Detect which cell encompasses the target text, then output its (x, y) center coordinate. 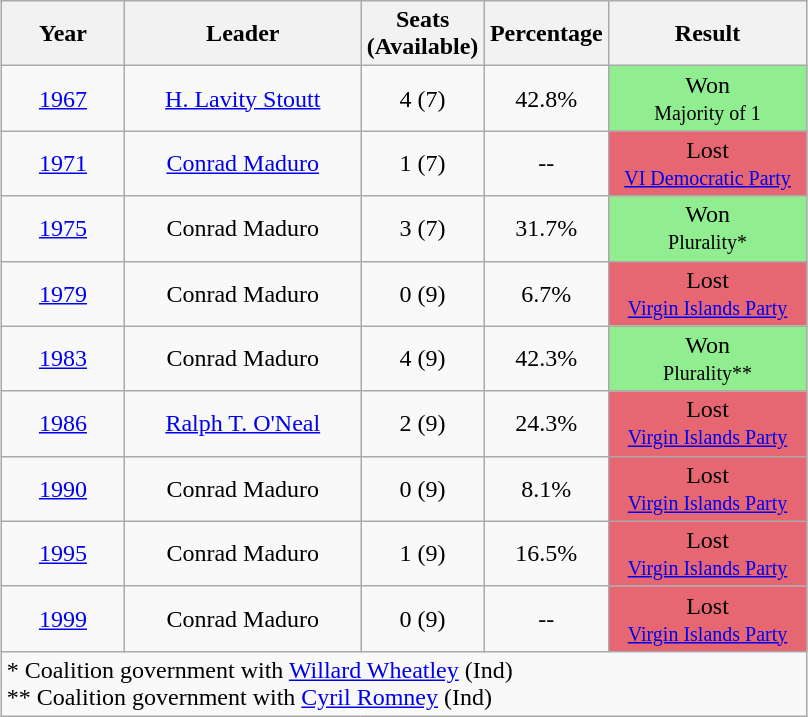
1967 (63, 98)
2 (9) (423, 424)
1 (9) (423, 554)
WonPlurality* (708, 228)
1990 (63, 488)
Year (63, 34)
Seats (Available) (423, 34)
Percentage (546, 34)
31.7% (546, 228)
1 (7) (423, 164)
Leader (243, 34)
* Coalition government with Willard Wheatley (Ind)** Coalition government with Cyril Romney (Ind) (404, 684)
1979 (63, 294)
WonMajority of 1 (708, 98)
1986 (63, 424)
4 (7) (423, 98)
3 (7) (423, 228)
Ralph T. O'Neal (243, 424)
Result (708, 34)
1999 (63, 618)
WonPlurality** (708, 358)
1971 (63, 164)
LostVI Democratic Party (708, 164)
1975 (63, 228)
1995 (63, 554)
H. Lavity Stoutt (243, 98)
42.8% (546, 98)
42.3% (546, 358)
4 (9) (423, 358)
24.3% (546, 424)
8.1% (546, 488)
16.5% (546, 554)
1983 (63, 358)
6.7% (546, 294)
